Locate the cell with the specified text and output its (X, Y) center coordinate. 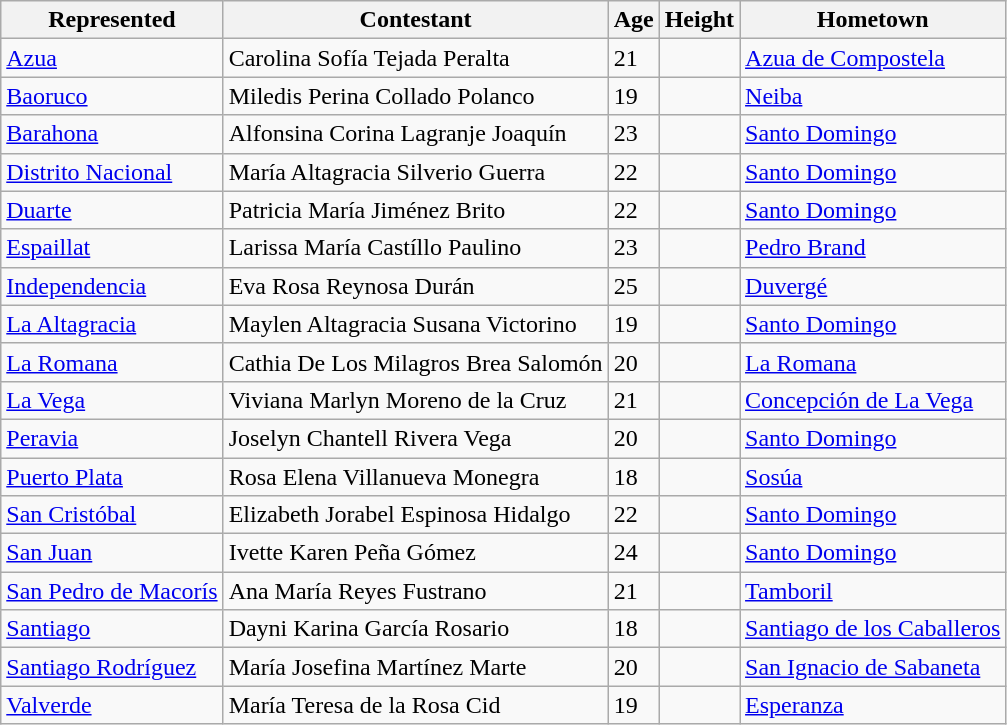
Height (699, 20)
Larissa María Castíllo Paulino (416, 248)
Duarte (112, 210)
Dayni Karina García Rosario (416, 629)
Hometown (873, 20)
Santiago (112, 629)
Esperanza (873, 705)
Joselyn Chantell Rivera Vega (416, 438)
Tamboril (873, 591)
Espaillat (112, 248)
Alfonsina Corina Lagranje Joaquín (416, 134)
Carolina Sofía Tejada Peralta (416, 58)
Pedro Brand (873, 248)
Independencia (112, 286)
Distrito Nacional (112, 172)
Barahona (112, 134)
San Ignacio de Sabaneta (873, 667)
Duvergé (873, 286)
Contestant (416, 20)
25 (634, 286)
Sosúa (873, 477)
Miledis Perina Collado Polanco (416, 96)
Azua de Compostela (873, 58)
María Altagracia Silverio Guerra (416, 172)
San Juan (112, 553)
Concepción de La Vega (873, 400)
San Pedro de Macorís (112, 591)
Peravia (112, 438)
Rosa Elena Villanueva Monegra (416, 477)
Ivette Karen Peña Gómez (416, 553)
Azua (112, 58)
Santiago de los Caballeros (873, 629)
Maylen Altagracia Susana Victorino (416, 324)
Age (634, 20)
Valverde (112, 705)
Baoruco (112, 96)
María Josefina Martínez Marte (416, 667)
Santiago Rodríguez (112, 667)
Ana María Reyes Fustrano (416, 591)
Cathia De Los Milagros Brea Salomón (416, 362)
Represented (112, 20)
San Cristóbal (112, 515)
Elizabeth Jorabel Espinosa Hidalgo (416, 515)
La Altagracia (112, 324)
24 (634, 553)
Puerto Plata (112, 477)
María Teresa de la Rosa Cid (416, 705)
Patricia María Jiménez Brito (416, 210)
La Vega (112, 400)
Viviana Marlyn Moreno de la Cruz (416, 400)
Neiba (873, 96)
Eva Rosa Reynosa Durán (416, 286)
